Find where the given text appears and provide that cell's center as (X, Y) coordinate. 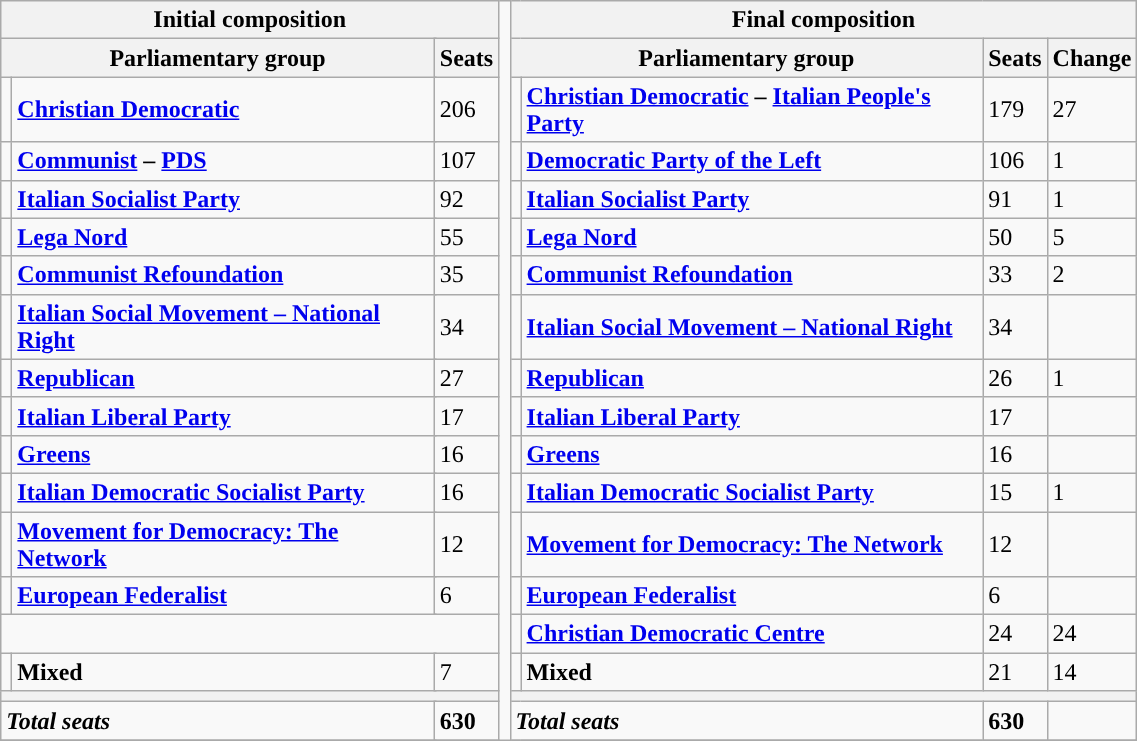
50 (1015, 237)
Communist – PDS (223, 161)
15 (1015, 492)
Democratic Party of the Left (752, 161)
179 (1015, 110)
Change (1092, 58)
92 (466, 199)
21 (1015, 672)
26 (1015, 378)
2 (1092, 275)
35 (466, 275)
Initial composition (250, 20)
7 (466, 672)
Christian Democratic (223, 110)
Final composition (824, 20)
55 (466, 237)
33 (1015, 275)
206 (466, 110)
5 (1092, 237)
106 (1015, 161)
107 (466, 161)
Christian Democratic Centre (752, 634)
Christian Democratic – Italian People's Party (752, 110)
91 (1015, 199)
14 (1092, 672)
